Provide the [X, Y] coordinate of the cell's center where the given text is located.  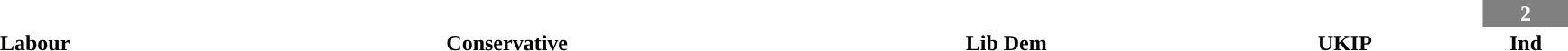
2 [1526, 13]
9 [507, 13]
